Find where the given text appears and provide that cell's center as (x, y) coordinate. 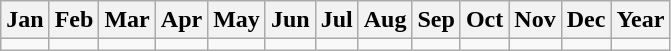
Aug (385, 20)
Jan (25, 20)
Jun (290, 20)
Dec (586, 20)
Sep (436, 20)
Oct (484, 20)
Apr (181, 20)
Year (640, 20)
Mar (127, 20)
May (237, 20)
Feb (74, 20)
Nov (535, 20)
Jul (336, 20)
